Detect which cell encompasses the target text, then output its [x, y] center coordinate. 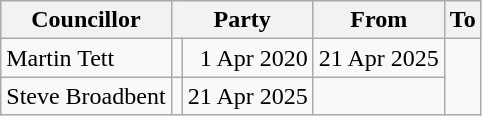
Martin Tett [86, 58]
Councillor [86, 20]
To [462, 20]
1 Apr 2020 [248, 58]
Party [242, 20]
From [378, 20]
Steve Broadbent [86, 96]
